Extract the (X, Y) coordinate from the center of the cell holding the provided text.  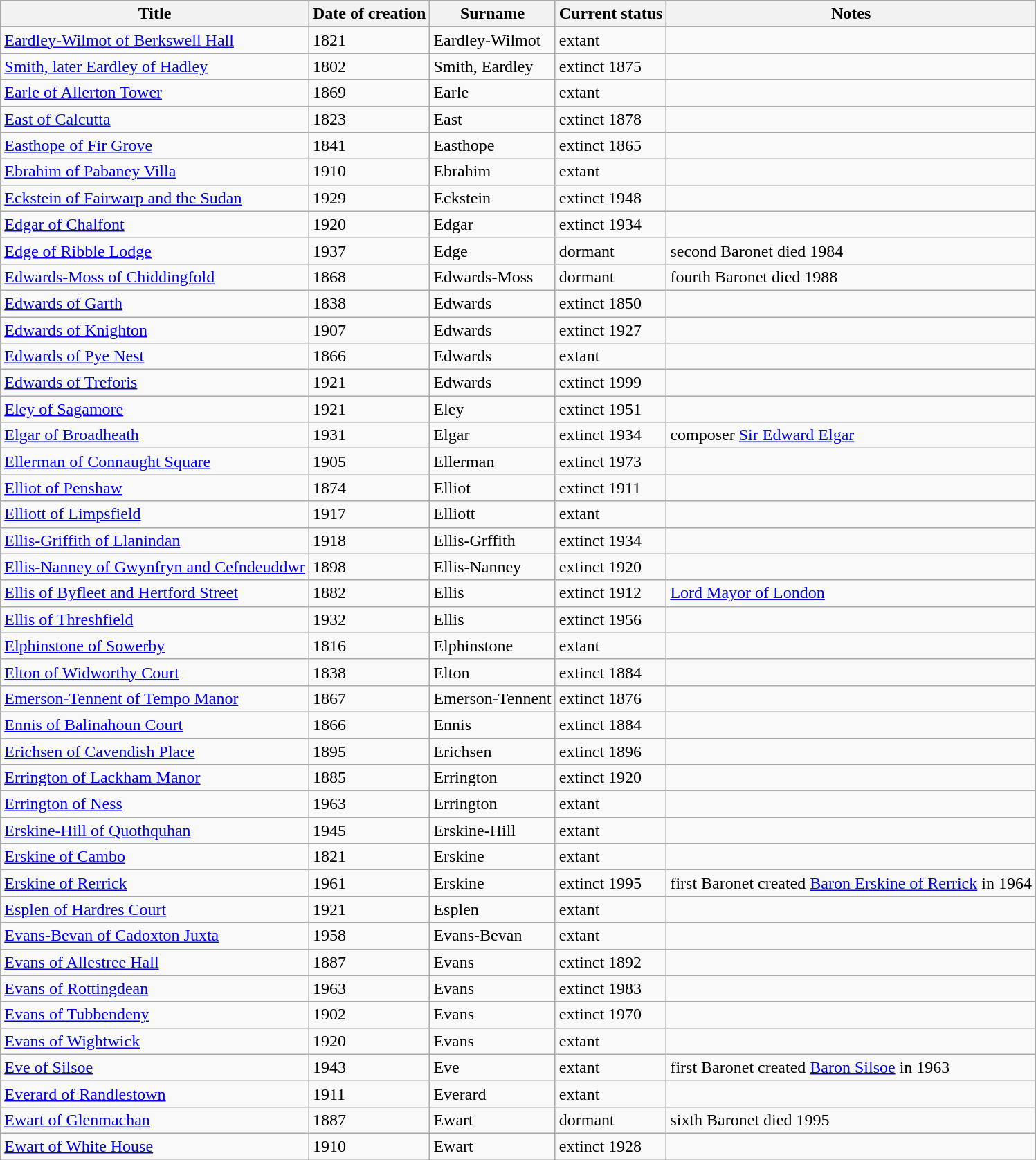
sixth Baronet died 1995 (851, 1120)
Edwards-Moss of Chiddingfold (155, 277)
Esplen (493, 909)
extinct 1951 (610, 409)
extinct 1896 (610, 751)
extinct 1865 (610, 145)
Notes (851, 14)
1867 (370, 698)
Surname (493, 14)
Ellis of Byfleet and Hertford Street (155, 593)
1945 (370, 831)
Erskine of Rerrick (155, 883)
Edwards of Treforis (155, 383)
East of Calcutta (155, 119)
Eckstein (493, 198)
Easthope (493, 145)
Elton (493, 672)
Edge of Ribble Lodge (155, 251)
Easthope of Fir Grove (155, 145)
Everard (493, 1094)
Ellis-Grffith (493, 541)
Ebrahim of Pabaney Villa (155, 172)
1917 (370, 514)
Eardley-Wilmot (493, 40)
1911 (370, 1094)
1882 (370, 593)
extinct 1850 (610, 303)
Title (155, 14)
Eardley-Wilmot of Berkswell Hall (155, 40)
1902 (370, 1015)
Ennis (493, 725)
Errington of Ness (155, 804)
Evans-Bevan of Cadoxton Juxta (155, 936)
Evans-Bevan (493, 936)
extinct 1875 (610, 66)
extinct 1956 (610, 619)
Errington of Lackham Manor (155, 778)
Ellis-Griffith of Llanindan (155, 541)
1937 (370, 251)
Evans of Wightwick (155, 1041)
extinct 1983 (610, 988)
Ewart of White House (155, 1146)
Emerson-Tennent of Tempo Manor (155, 698)
extinct 1892 (610, 962)
Eley (493, 409)
Edgar of Chalfont (155, 224)
Elgar of Broadheath (155, 435)
1918 (370, 541)
first Baronet created Baron Silsoe in 1963 (851, 1067)
Evans of Allestree Hall (155, 962)
Earle (493, 93)
extinct 1973 (610, 462)
Eckstein of Fairwarp and the Sudan (155, 198)
Ellerman of Connaught Square (155, 462)
Emerson-Tennent (493, 698)
Erskine-Hill of Quothquhan (155, 831)
Edgar (493, 224)
1931 (370, 435)
1907 (370, 330)
Erichsen (493, 751)
1932 (370, 619)
Elphinstone (493, 646)
extinct 1948 (610, 198)
1898 (370, 567)
extinct 1995 (610, 883)
Date of creation (370, 14)
Edwards of Garth (155, 303)
Edwards of Knighton (155, 330)
1929 (370, 198)
1961 (370, 883)
extinct 1970 (610, 1015)
Eve of Silsoe (155, 1067)
Edwards-Moss (493, 277)
extinct 1876 (610, 698)
composer Sir Edward Elgar (851, 435)
Lord Mayor of London (851, 593)
Erskine-Hill (493, 831)
1868 (370, 277)
Smith, Eardley (493, 66)
1943 (370, 1067)
extinct 1911 (610, 488)
Smith, later Eardley of Hadley (155, 66)
1885 (370, 778)
Elliot of Penshaw (155, 488)
Elliott (493, 514)
1841 (370, 145)
1895 (370, 751)
1802 (370, 66)
1816 (370, 646)
Earle of Allerton Tower (155, 93)
Ellis-Nanney (493, 567)
first Baronet created Baron Erskine of Rerrick in 1964 (851, 883)
1905 (370, 462)
extinct 1927 (610, 330)
Elliot (493, 488)
extinct 1878 (610, 119)
1823 (370, 119)
Eve (493, 1067)
Elliott of Limpsfield (155, 514)
Current status (610, 14)
Edge (493, 251)
1958 (370, 936)
Ellis of Threshfield (155, 619)
Elphinstone of Sowerby (155, 646)
1874 (370, 488)
Ebrahim (493, 172)
Ennis of Balinahoun Court (155, 725)
Erichsen of Cavendish Place (155, 751)
Ewart of Glenmachan (155, 1120)
second Baronet died 1984 (851, 251)
Everard of Randlestown (155, 1094)
extinct 1912 (610, 593)
Evans of Tubbendeny (155, 1015)
extinct 1928 (610, 1146)
Elton of Widworthy Court (155, 672)
Eley of Sagamore (155, 409)
Ellis-Nanney of Gwynfryn and Cefndeuddwr (155, 567)
Evans of Rottingdean (155, 988)
East (493, 119)
1869 (370, 93)
Ellerman (493, 462)
fourth Baronet died 1988 (851, 277)
Elgar (493, 435)
Erskine of Cambo (155, 857)
Esplen of Hardres Court (155, 909)
extinct 1999 (610, 383)
Edwards of Pye Nest (155, 356)
